Provide the [X, Y] coordinate of the cell's center where the given text is located.  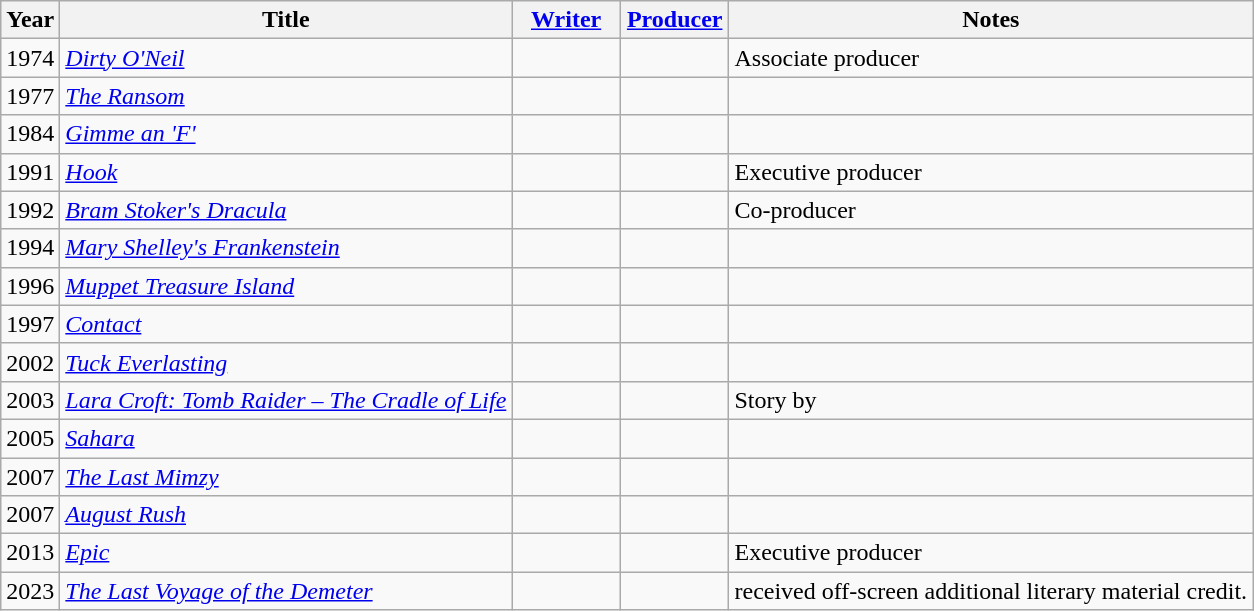
Year [30, 20]
1974 [30, 58]
The Last Mimzy [286, 477]
Contact [286, 324]
Story by [991, 400]
2002 [30, 362]
Muppet Treasure Island [286, 286]
Epic [286, 553]
2005 [30, 438]
1977 [30, 96]
Writer [566, 20]
1997 [30, 324]
1992 [30, 210]
Associate producer [991, 58]
1984 [30, 134]
Title [286, 20]
Gimme an 'F' [286, 134]
Bram Stoker's Dracula [286, 210]
Lara Croft: Tomb Raider – The Cradle of Life [286, 400]
Producer [674, 20]
Hook [286, 172]
Notes [991, 20]
1996 [30, 286]
Co-producer [991, 210]
Mary Shelley's Frankenstein [286, 248]
2013 [30, 553]
The Last Voyage of the Demeter [286, 591]
Tuck Everlasting [286, 362]
received off-screen additional literary material credit. [991, 591]
Sahara [286, 438]
The Ransom [286, 96]
1994 [30, 248]
August Rush [286, 515]
1991 [30, 172]
Dirty O'Neil [286, 58]
2023 [30, 591]
2003 [30, 400]
